Find where the given text appears and provide that cell's center as (X, Y) coordinate. 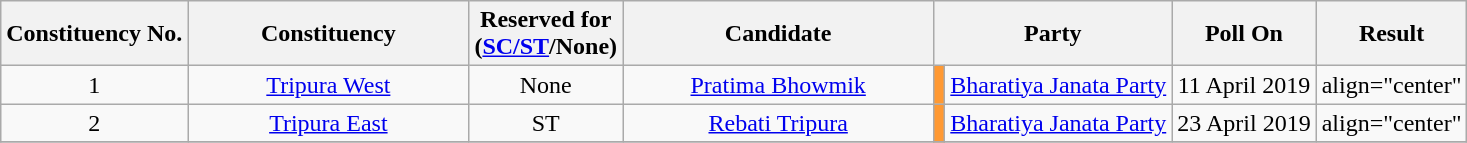
1 (94, 85)
2 (94, 123)
Poll On (1244, 34)
Candidate (778, 34)
None (546, 85)
23 April 2019 (1244, 123)
11 April 2019 (1244, 85)
Reserved for(SC/ST/None) (546, 34)
ST (546, 123)
Party (1053, 34)
Rebati Tripura (778, 123)
Tripura East (328, 123)
Constituency No. (94, 34)
Pratima Bhowmik (778, 85)
Constituency (328, 34)
Result (1392, 34)
Tripura West (328, 85)
